Identify which cell holds the provided text, then report its [x, y] central coordinate. 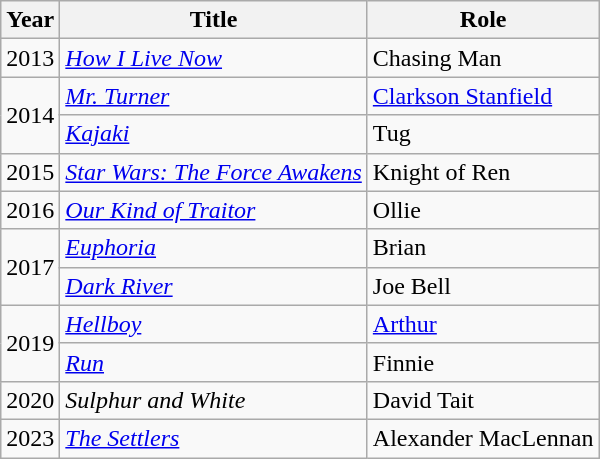
Our Kind of Traitor [214, 210]
2020 [30, 400]
Star Wars: The Force Awakens [214, 172]
Sulphur and White [214, 400]
2015 [30, 172]
2014 [30, 115]
2016 [30, 210]
The Settlers [214, 438]
Tug [483, 134]
Year [30, 20]
Ollie [483, 210]
Dark River [214, 286]
Kajaki [214, 134]
Alexander MacLennan [483, 438]
2023 [30, 438]
2017 [30, 267]
David Tait [483, 400]
Clarkson Stanfield [483, 96]
Finnie [483, 362]
Hellboy [214, 324]
2019 [30, 343]
Arthur [483, 324]
Euphoria [214, 248]
How I Live Now [214, 58]
Run [214, 362]
Joe Bell [483, 286]
Role [483, 20]
Title [214, 20]
Brian [483, 248]
Chasing Man [483, 58]
Knight of Ren [483, 172]
Mr. Turner [214, 96]
2013 [30, 58]
